Capture the cell that displays the provided text and extract its (x, y) central coordinate. 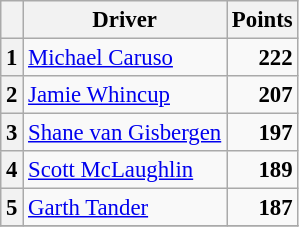
222 (262, 58)
4 (12, 170)
187 (262, 208)
5 (12, 208)
2 (12, 95)
Jamie Whincup (125, 95)
207 (262, 95)
Driver (125, 20)
Points (262, 20)
Scott McLaughlin (125, 170)
197 (262, 133)
Garth Tander (125, 208)
Shane van Gisbergen (125, 133)
3 (12, 133)
Michael Caruso (125, 58)
1 (12, 58)
189 (262, 170)
